Locate the cell with the specified text and output its [X, Y] center coordinate. 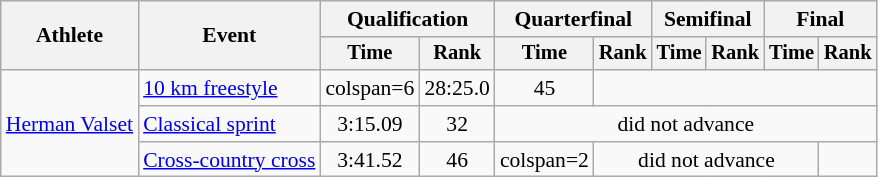
28:25.0 [456, 88]
Final [820, 19]
Classical sprint [229, 124]
10 km freestyle [229, 88]
3:15.09 [370, 124]
32 [456, 124]
did not advance [686, 124]
Herman Valset [70, 124]
Athlete [70, 36]
colspan=6 [370, 88]
Event [229, 36]
45 [544, 88]
Semifinal [708, 19]
Qualification [408, 19]
Quarterfinal [574, 19]
